Return (X, Y) of the center of cell containing provided text 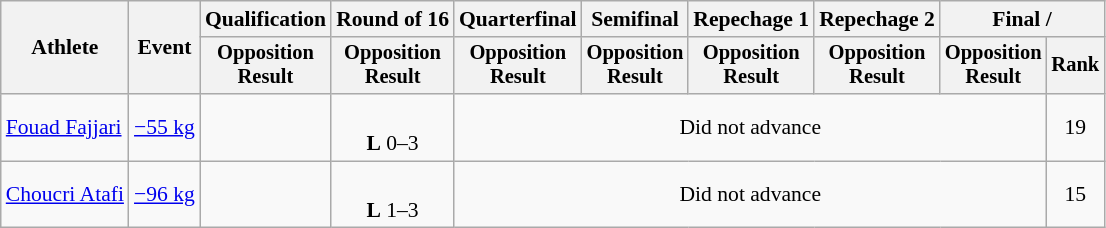
Qualification (266, 19)
Semifinal (636, 19)
Event (164, 48)
Rank (1076, 66)
L 0–3 (392, 128)
15 (1076, 194)
Choucri Atafi (65, 194)
L 1–3 (392, 194)
Round of 16 (392, 19)
Fouad Fajjari (65, 128)
Final / (1022, 19)
Repechage 1 (751, 19)
Quarterfinal (518, 19)
19 (1076, 128)
Repechage 2 (877, 19)
Athlete (65, 48)
−55 kg (164, 128)
−96 kg (164, 194)
